Return (X, Y) of the center of cell containing provided text 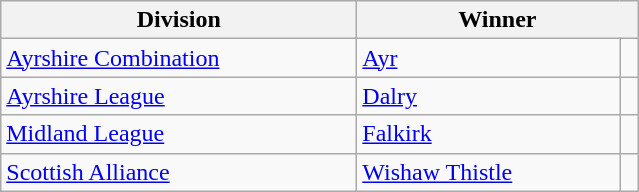
Dalry (488, 96)
Ayr (488, 58)
Division (179, 20)
Wishaw Thistle (488, 172)
Midland League (179, 134)
Scottish Alliance (179, 172)
Falkirk (488, 134)
Winner (498, 20)
Ayrshire League (179, 96)
Ayrshire Combination (179, 58)
